Output the [X, Y] coordinate of the center of the cell containing the given text.  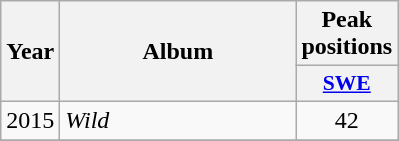
2015 [30, 120]
Wild [178, 120]
42 [347, 120]
SWE [347, 84]
Peak positions [347, 34]
Album [178, 52]
Year [30, 52]
